Output the [x, y] coordinate of the center of the cell containing the given text.  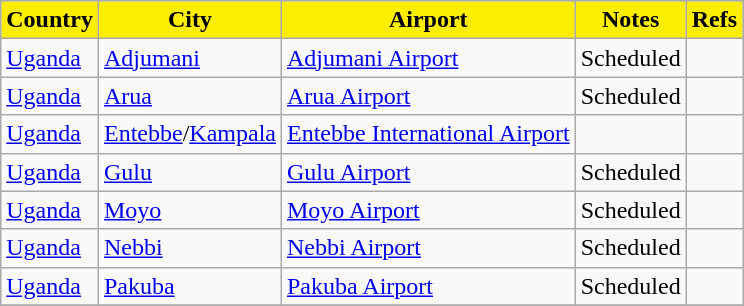
Gulu [190, 172]
Country [50, 20]
Arua Airport [428, 96]
Gulu Airport [428, 172]
Airport [428, 20]
Refs [714, 20]
Adjumani Airport [428, 58]
Arua [190, 96]
Notes [630, 20]
Pakuba Airport [428, 286]
Moyo Airport [428, 210]
Adjumani [190, 58]
Moyo [190, 210]
City [190, 20]
Entebbe International Airport [428, 134]
Pakuba [190, 286]
Nebbi Airport [428, 248]
Nebbi [190, 248]
Entebbe/Kampala [190, 134]
